Find where the given text appears and provide that cell's center as [x, y] coordinate. 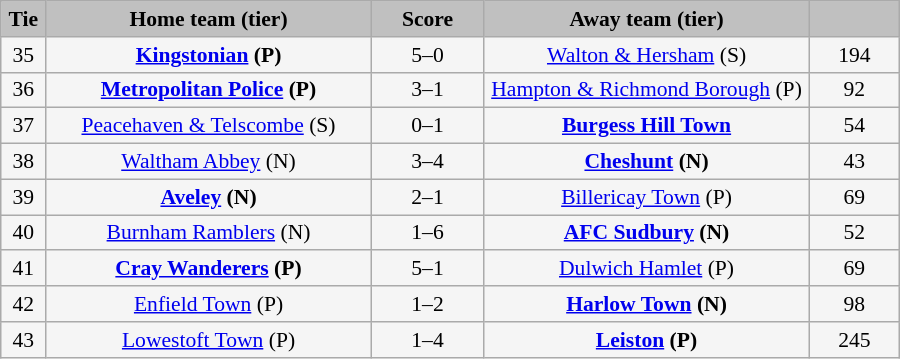
Billericay Town (P) [647, 197]
Away team (tier) [647, 19]
41 [24, 269]
3–1 [427, 90]
38 [24, 162]
Burgess Hill Town [647, 126]
Home team (tier) [209, 19]
39 [24, 197]
92 [854, 90]
Harlow Town (N) [647, 304]
AFC Sudbury (N) [647, 233]
Walton & Hersham (S) [647, 55]
35 [24, 55]
Burnham Ramblers (N) [209, 233]
Peacehaven & Telscombe (S) [209, 126]
37 [24, 126]
1–2 [427, 304]
2–1 [427, 197]
40 [24, 233]
42 [24, 304]
3–4 [427, 162]
Leiston (P) [647, 340]
5–0 [427, 55]
194 [854, 55]
Cheshunt (N) [647, 162]
36 [24, 90]
1–6 [427, 233]
Enfield Town (P) [209, 304]
Waltham Abbey (N) [209, 162]
54 [854, 126]
Kingstonian (P) [209, 55]
Hampton & Richmond Borough (P) [647, 90]
1–4 [427, 340]
Lowestoft Town (P) [209, 340]
5–1 [427, 269]
Dulwich Hamlet (P) [647, 269]
Metropolitan Police (P) [209, 90]
Aveley (N) [209, 197]
0–1 [427, 126]
Score [427, 19]
245 [854, 340]
Tie [24, 19]
Cray Wanderers (P) [209, 269]
98 [854, 304]
52 [854, 233]
